Capture the cell that displays the provided text and extract its (X, Y) central coordinate. 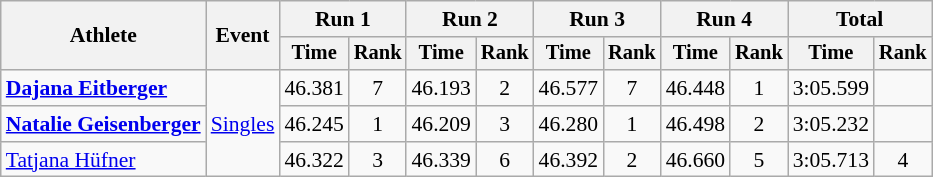
46.448 (696, 88)
3 (505, 124)
Natalie Geisenberger (104, 124)
46.498 (696, 124)
46.209 (440, 124)
Singles (243, 124)
Athlete (104, 36)
Dajana Eitberger (104, 88)
Event (243, 36)
Run 4 (724, 19)
Run 2 (470, 19)
46.381 (314, 88)
46.245 (314, 124)
Run 1 (342, 19)
3:05.599 (831, 88)
46.280 (568, 124)
3:05.232 (831, 124)
Run 3 (598, 19)
46.577 (568, 88)
46.193 (440, 88)
Total (860, 19)
